For the text-containing cell, return its midpoint in (x, y) coordinate format. 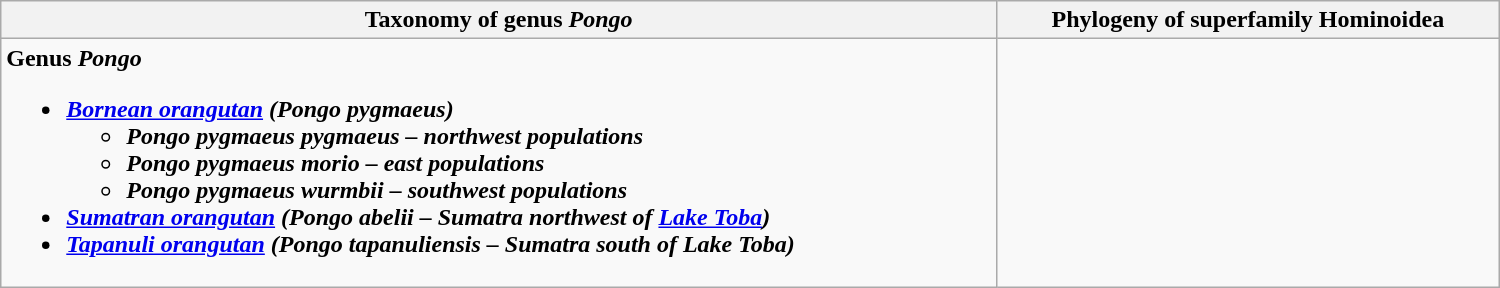
Phylogeny of superfamily Hominoidea (1248, 20)
Taxonomy of genus Pongo (499, 20)
